Provide the (X, Y) coordinate of the cell's center where the given text is located.  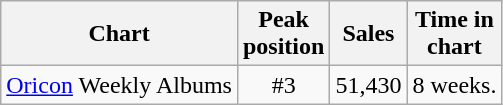
Time inchart (454, 34)
#3 (283, 85)
Sales (368, 34)
Peakposition (283, 34)
8 weeks. (454, 85)
Chart (120, 34)
51,430 (368, 85)
Oricon Weekly Albums (120, 85)
